Provide the (X, Y) coordinate of the cell's center where the given text is located.  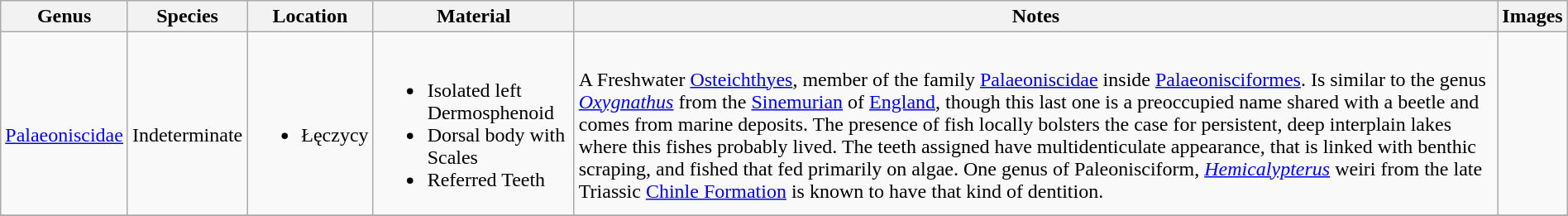
Location (310, 17)
Images (1532, 17)
Isolated left DermosphenoidDorsal body with ScalesReferred Teeth (473, 124)
Material (473, 17)
Indeterminate (187, 124)
Genus (65, 17)
Palaeoniscidae (65, 124)
Łęczycy (310, 124)
Notes (1035, 17)
Species (187, 17)
